Return the (x, y) coordinate for the center point of the cell that contains the specified text.  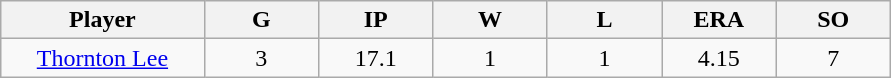
4.15 (719, 58)
17.1 (375, 58)
7 (833, 58)
G (261, 20)
W (490, 20)
L (604, 20)
Thornton Lee (102, 58)
3 (261, 58)
IP (375, 20)
SO (833, 20)
ERA (719, 20)
Player (102, 20)
